Return (x, y) of the center of cell containing provided text 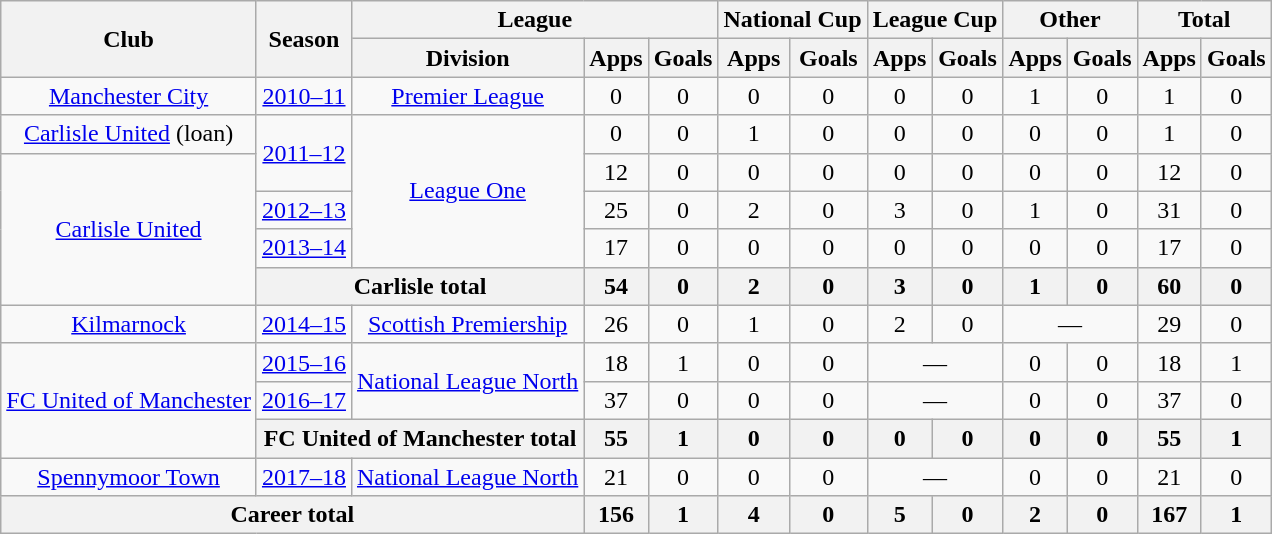
Division (467, 58)
2016–17 (304, 400)
Total (1204, 20)
League (534, 20)
2013–14 (304, 248)
31 (1169, 210)
Carlisle United (129, 229)
Carlisle United (loan) (129, 134)
2011–12 (304, 153)
2015–16 (304, 362)
60 (1169, 286)
2010–11 (304, 96)
25 (616, 210)
Other (1070, 20)
Scottish Premiership (467, 324)
Career total (292, 515)
2014–15 (304, 324)
29 (1169, 324)
Season (304, 39)
Spennymoor Town (129, 477)
156 (616, 515)
5 (900, 515)
2012–13 (304, 210)
League One (467, 191)
FC United of Manchester (129, 400)
Manchester City (129, 96)
2017–18 (304, 477)
Club (129, 39)
54 (616, 286)
26 (616, 324)
League Cup (935, 20)
Kilmarnock (129, 324)
National Cup (792, 20)
FC United of Manchester total (420, 438)
4 (754, 515)
Carlisle total (420, 286)
Premier League (467, 96)
167 (1169, 515)
